Output the [X, Y] coordinate of the center of the cell containing the given text.  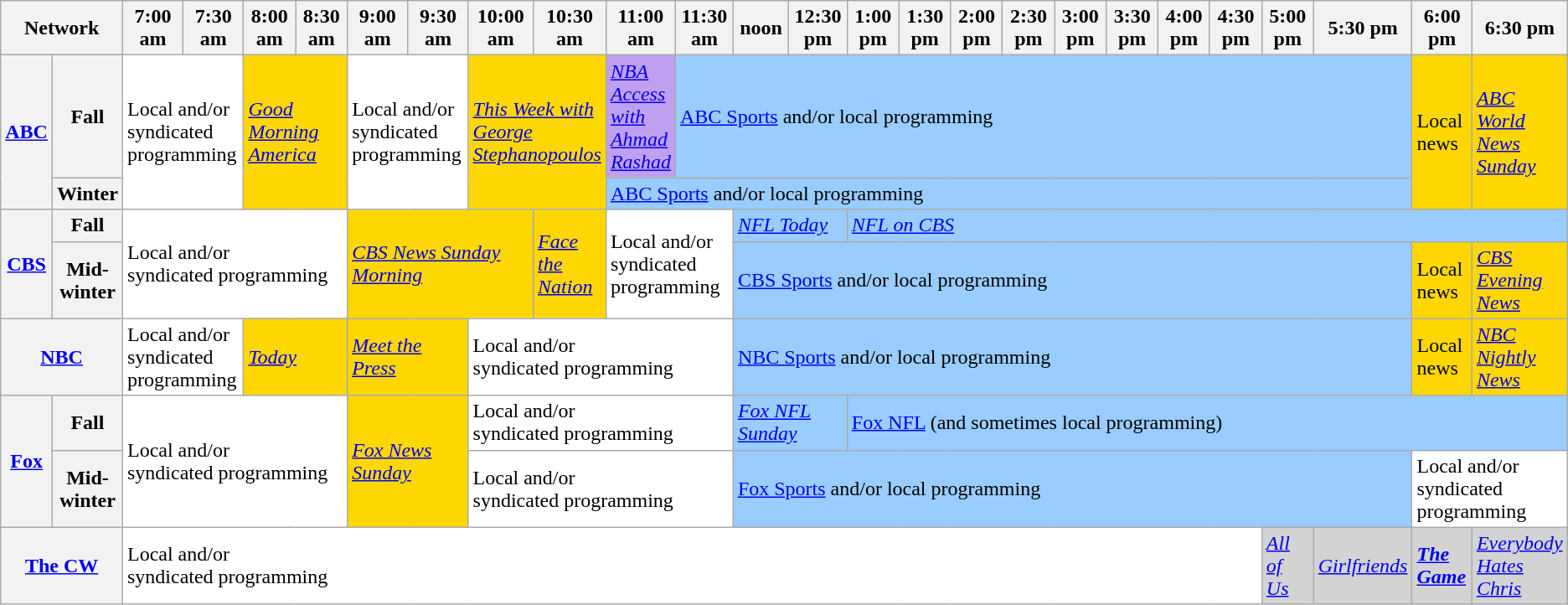
9:00 am [378, 28]
Today [296, 357]
Fox News Sunday [408, 461]
NBC Sports and/or local programming [1072, 357]
11:00 am [640, 28]
4:30 pm [1235, 28]
8:00 am [270, 28]
Fox NFL Sunday [790, 422]
CBS Evening News [1519, 280]
5:00 pm [1287, 28]
12:30 pm [818, 28]
NFL Today [790, 225]
Fox Sports and/or local programming [1072, 489]
CBS News Sunday Morning [441, 264]
All of Us [1287, 566]
10:30 am [570, 28]
8:30 am [322, 28]
NBC Nightly News [1519, 357]
CBS [27, 264]
11:30 am [704, 28]
The CW [62, 566]
4:00 pm [1184, 28]
Winter [87, 194]
Fox [27, 461]
1:00 pm [873, 28]
5:30 pm [1363, 28]
7:00 am [152, 28]
3:00 pm [1081, 28]
Meet the Press [408, 357]
2:00 pm [977, 28]
ABC World News Sunday [1519, 132]
6:30 pm [1519, 28]
NBC [62, 357]
CBS Sports and/or local programming [1072, 280]
10:00 am [501, 28]
NBA Access with Ahmad Rashad [640, 116]
This Week with George Stephanopoulos [537, 132]
Girlfriends [1363, 566]
NFL on CBS [1207, 225]
The Game [1442, 566]
7:30 am [214, 28]
1:30 pm [925, 28]
6:00 pm [1442, 28]
Network [62, 28]
Good Morning America [296, 132]
2:30 pm [1029, 28]
Fox NFL (and sometimes local programming) [1207, 422]
3:30 pm [1132, 28]
Everybody Hates Chris [1519, 566]
Face the Nation [570, 264]
ABC [27, 132]
noon [761, 28]
9:30 am [438, 28]
